Provide the [x, y] coordinate of the cell's center where the given text is located.  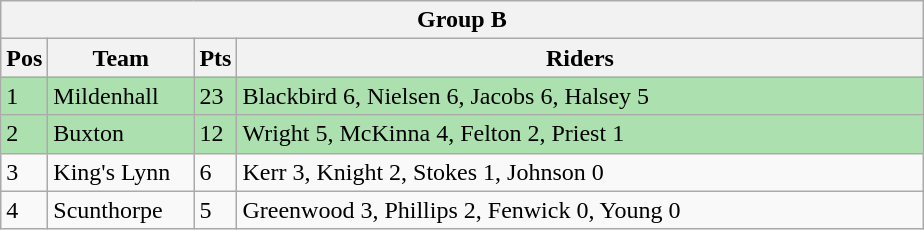
Riders [580, 58]
2 [24, 134]
Pts [216, 58]
5 [216, 210]
6 [216, 172]
Scunthorpe [121, 210]
Group B [462, 20]
Wright 5, McKinna 4, Felton 2, Priest 1 [580, 134]
Mildenhall [121, 96]
Buxton [121, 134]
3 [24, 172]
Blackbird 6, Nielsen 6, Jacobs 6, Halsey 5 [580, 96]
12 [216, 134]
Kerr 3, Knight 2, Stokes 1, Johnson 0 [580, 172]
King's Lynn [121, 172]
Pos [24, 58]
1 [24, 96]
Greenwood 3, Phillips 2, Fenwick 0, Young 0 [580, 210]
Team [121, 58]
4 [24, 210]
23 [216, 96]
